Extract the [x, y] coordinate from the center of the cell holding the provided text.  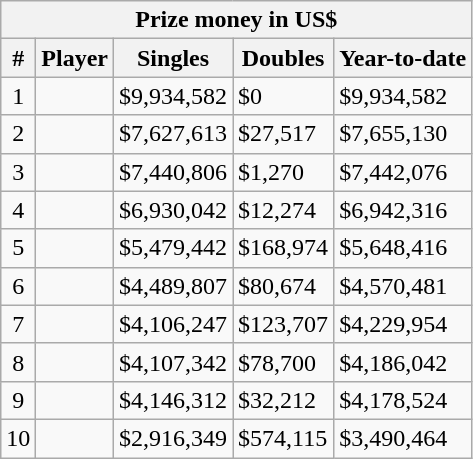
3 [18, 172]
Prize money in US$ [236, 20]
6 [18, 286]
10 [18, 438]
7 [18, 324]
$78,700 [284, 362]
$123,707 [284, 324]
$7,655,130 [403, 134]
$7,627,613 [174, 134]
$6,930,042 [174, 210]
4 [18, 210]
$0 [284, 96]
$4,186,042 [403, 362]
2 [18, 134]
Year-to-date [403, 58]
$5,479,442 [174, 248]
$32,212 [284, 400]
$4,229,954 [403, 324]
Singles [174, 58]
Doubles [284, 58]
$4,489,807 [174, 286]
$7,440,806 [174, 172]
Player [75, 58]
1 [18, 96]
$168,974 [284, 248]
$6,942,316 [403, 210]
$2,916,349 [174, 438]
$4,106,247 [174, 324]
$5,648,416 [403, 248]
$3,490,464 [403, 438]
$27,517 [284, 134]
$7,442,076 [403, 172]
# [18, 58]
$1,270 [284, 172]
$4,146,312 [174, 400]
$574,115 [284, 438]
$4,570,481 [403, 286]
$80,674 [284, 286]
8 [18, 362]
5 [18, 248]
$12,274 [284, 210]
$4,107,342 [174, 362]
$4,178,524 [403, 400]
9 [18, 400]
